Extract the [X, Y] coordinate from the center of the cell holding the provided text.  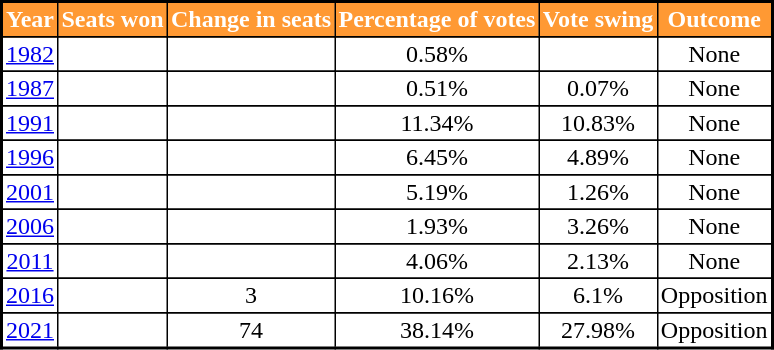
1982 [30, 54]
3 [251, 295]
10.16% [437, 295]
4.06% [437, 261]
Seats won [113, 20]
Vote swing [598, 20]
2006 [30, 226]
1.26% [598, 192]
2001 [30, 192]
6.1% [598, 295]
10.83% [598, 123]
Change in seats [251, 20]
Year [30, 20]
Percentage of votes [437, 20]
2016 [30, 295]
2021 [30, 330]
0.51% [437, 88]
11.34% [437, 123]
38.14% [437, 330]
1996 [30, 157]
5.19% [437, 192]
3.26% [598, 226]
1987 [30, 88]
1.93% [437, 226]
2.13% [598, 261]
Outcome [714, 20]
74 [251, 330]
4.89% [598, 157]
2011 [30, 261]
0.58% [437, 54]
0.07% [598, 88]
1991 [30, 123]
27.98% [598, 330]
6.45% [437, 157]
